Locate the cell with the specified text and output its (x, y) center coordinate. 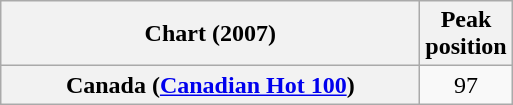
Chart (2007) (210, 34)
Canada (Canadian Hot 100) (210, 85)
Peakposition (466, 34)
97 (466, 85)
